Detect which cell encompasses the target text, then output its (X, Y) center coordinate. 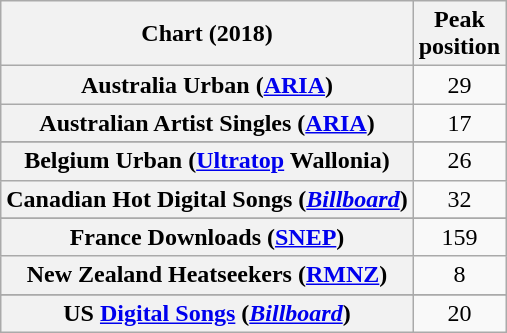
Canadian Hot Digital Songs (Billboard) (207, 199)
8 (459, 275)
17 (459, 123)
Peak position (459, 34)
20 (459, 313)
26 (459, 161)
Australian Artist Singles (ARIA) (207, 123)
Belgium Urban (Ultratop Wallonia) (207, 161)
France Downloads (SNEP) (207, 237)
32 (459, 199)
159 (459, 237)
Chart (2018) (207, 34)
Australia Urban (ARIA) (207, 85)
US Digital Songs (Billboard) (207, 313)
29 (459, 85)
New Zealand Heatseekers (RMNZ) (207, 275)
